From the cell containing the given text, extract its center point as (x, y) coordinate. 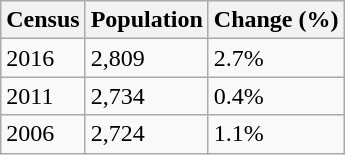
Population (146, 20)
0.4% (276, 96)
2016 (43, 58)
2011 (43, 96)
Change (%) (276, 20)
2,724 (146, 134)
Census (43, 20)
1.1% (276, 134)
2,809 (146, 58)
2006 (43, 134)
2.7% (276, 58)
2,734 (146, 96)
